Output the (X, Y) coordinate of the center of the cell containing the given text.  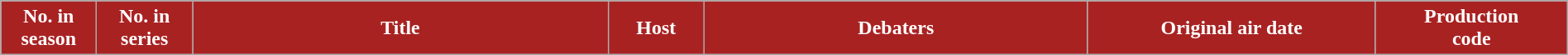
Title (400, 28)
Debaters (896, 28)
Original air date (1231, 28)
Host (656, 28)
No. inseason (49, 28)
Productioncode (1471, 28)
No. inseries (145, 28)
